For the text-containing cell, return its midpoint in [x, y] coordinate format. 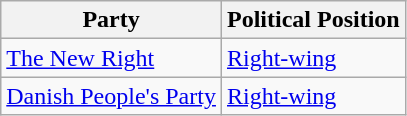
Political Position [313, 20]
Danish People's Party [112, 96]
Party [112, 20]
The New Right [112, 58]
